Identify which cell holds the provided text, then report its (x, y) central coordinate. 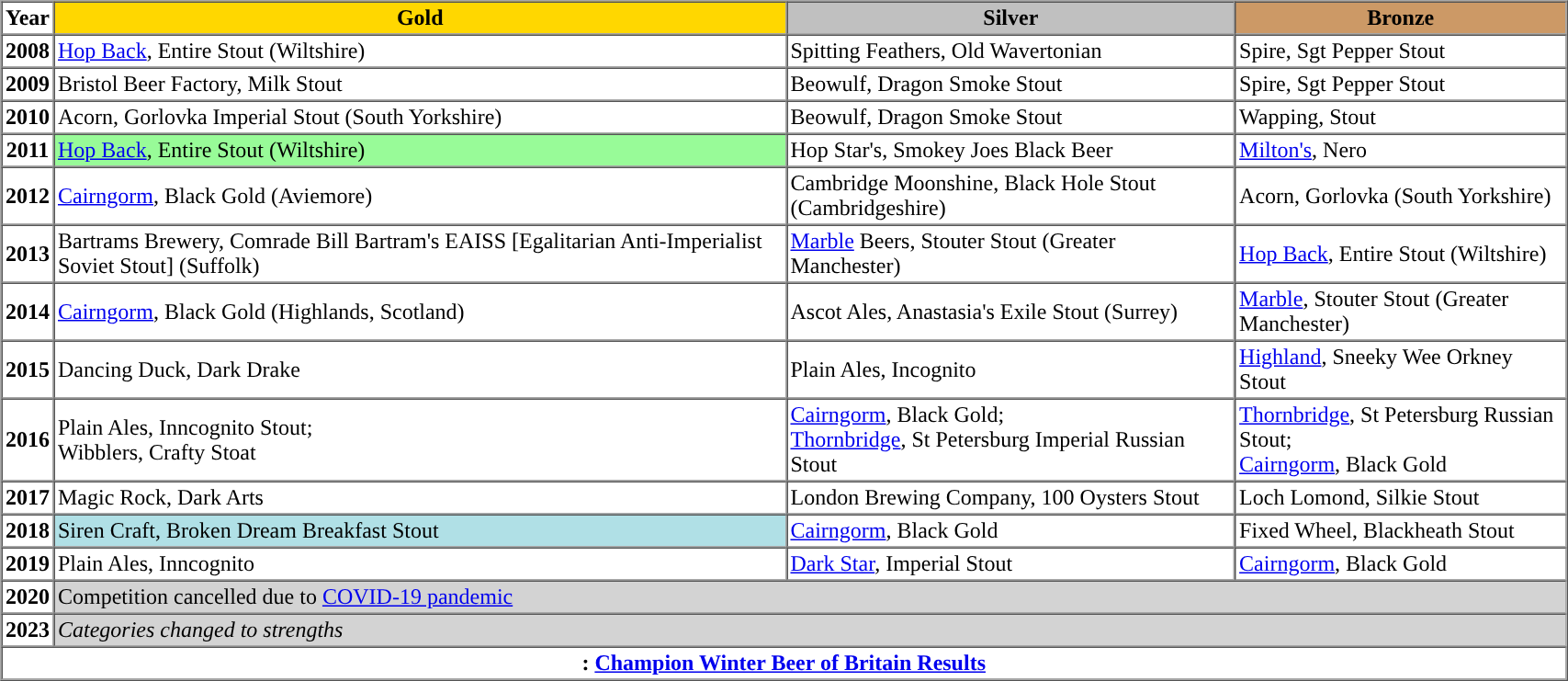
Bronze (1401, 18)
2013 (28, 254)
Silver (1010, 18)
: Champion Winter Beer of Britain Results (784, 664)
Thornbridge, St Petersburg Russian Stout; Cairngorm, Black Gold (1401, 440)
2009 (28, 85)
Year (28, 18)
2020 (28, 597)
Loch Lomond, Silkie Stout (1401, 498)
Acorn, Gorlovka (South Yorkshire) (1401, 197)
2012 (28, 197)
Highland, Sneeky Wee Orkney Stout (1401, 369)
Milton's, Nero (1401, 151)
Cairngorm, Black Gold; Thornbridge, St Petersburg Imperial Russian Stout (1010, 440)
Plain Ales, Incognito (1010, 369)
Marble Beers, Stouter Stout (Greater Manchester) (1010, 254)
London Brewing Company, 100 Oysters Stout (1010, 498)
2023 (28, 630)
Gold (419, 18)
Wapping, Stout (1401, 118)
2016 (28, 440)
Dark Star, Imperial Stout (1010, 564)
Acorn, Gorlovka Imperial Stout (South Yorkshire) (419, 118)
Dancing Duck, Dark Drake (419, 369)
Siren Craft, Broken Dream Breakfast Stout (419, 531)
Ascot Ales, Anastasia's Exile Stout (Surrey) (1010, 312)
Competition cancelled due to COVID-19 pandemic (809, 597)
2017 (28, 498)
Plain Ales, Inncognito (419, 564)
Cairngorm, Black Gold (Aviemore) (419, 197)
Magic Rock, Dark Arts (419, 498)
2018 (28, 531)
Bristol Beer Factory, Milk Stout (419, 85)
Marble, Stouter Stout (Greater Manchester) (1401, 312)
2011 (28, 151)
Bartrams Brewery, Comrade Bill Bartram's EAISS [Egalitarian Anti-Imperialist Soviet Stout] (Suffolk) (419, 254)
Categories changed to strengths (809, 630)
Cairngorm, Black Gold (Highlands, Scotland) (419, 312)
2010 (28, 118)
2014 (28, 312)
Hop Star's, Smokey Joes Black Beer (1010, 151)
2015 (28, 369)
Cambridge Moonshine, Black Hole Stout (Cambridgeshire) (1010, 197)
Spitting Feathers, Old Wavertonian (1010, 51)
2019 (28, 564)
Plain Ales, Inncognito Stout; Wibblers, Crafty Stoat (419, 440)
Fixed Wheel, Blackheath Stout (1401, 531)
2008 (28, 51)
